Extract the [X, Y] coordinate from the center of the cell holding the provided text.  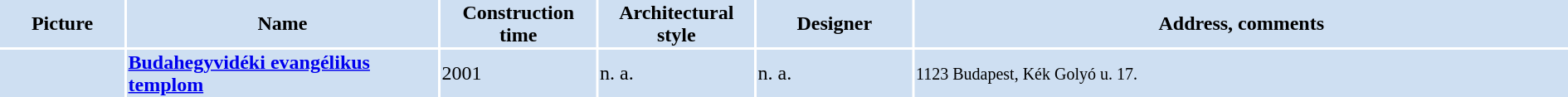
2001 [519, 73]
Picture [62, 23]
Name [282, 23]
1123 Budapest, Kék Golyó u. 17. [1241, 73]
Budahegyvidéki evangélikus templom [282, 73]
Designer [835, 23]
Address, comments [1241, 23]
Construction time [519, 23]
Architectural style [677, 23]
